Locate the cell with the specified text and output its [X, Y] center coordinate. 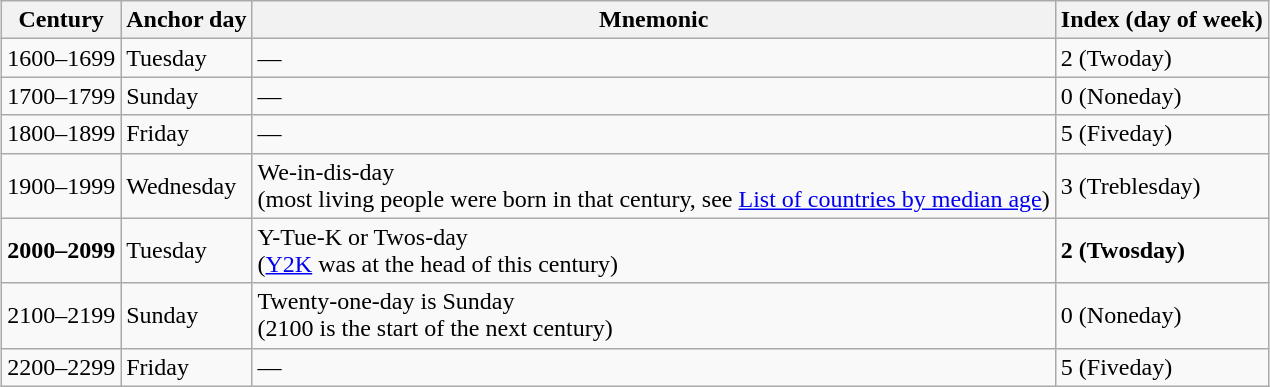
Century [62, 20]
Y-Tue-K or Twos-day(Y2K was at the head of this century) [654, 250]
We-in-dis-day(most living people were born in that century, see List of countries by median age) [654, 186]
1700–1799 [62, 96]
Twenty-one-day is Sunday(2100 is the start of the next century) [654, 316]
Mnemonic [654, 20]
2200–2299 [62, 367]
2100–2199 [62, 316]
2 (Twosday) [1162, 250]
1600–1699 [62, 58]
1800–1899 [62, 134]
Index (day of week) [1162, 20]
2000–2099 [62, 250]
Wednesday [186, 186]
1900–1999 [62, 186]
2 (Twoday) [1162, 58]
Anchor day [186, 20]
3 (Treblesday) [1162, 186]
